Output the (X, Y) coordinate of the center of the cell containing the given text.  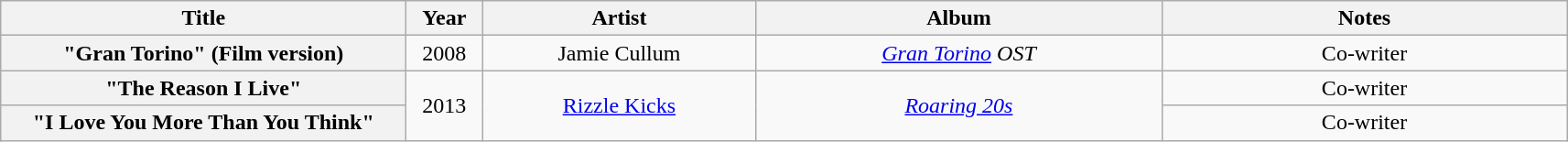
2013 (445, 105)
"The Reason I Live" (203, 88)
Roaring 20s (959, 105)
Notes (1364, 18)
Year (445, 18)
"I Love You More Than You Think" (203, 123)
Jamie Cullum (619, 53)
Rizzle Kicks (619, 105)
"Gran Torino" (Film version) (203, 53)
Gran Torino OST (959, 53)
Album (959, 18)
2008 (445, 53)
Artist (619, 18)
Title (203, 18)
